Extract the [x, y] coordinate from the center of the cell holding the provided text.  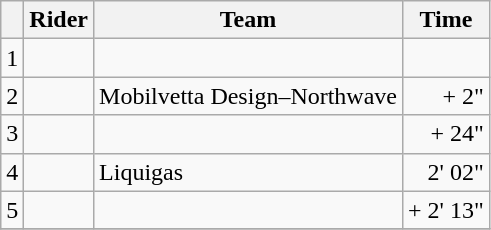
Liquigas [248, 172]
+ 2' 13" [446, 210]
Rider [59, 20]
+ 2" [446, 96]
5 [12, 210]
2 [12, 96]
Mobilvetta Design–Northwave [248, 96]
2' 02" [446, 172]
Time [446, 20]
4 [12, 172]
+ 24" [446, 134]
Team [248, 20]
3 [12, 134]
1 [12, 58]
